Detect which cell encompasses the target text, then output its [x, y] center coordinate. 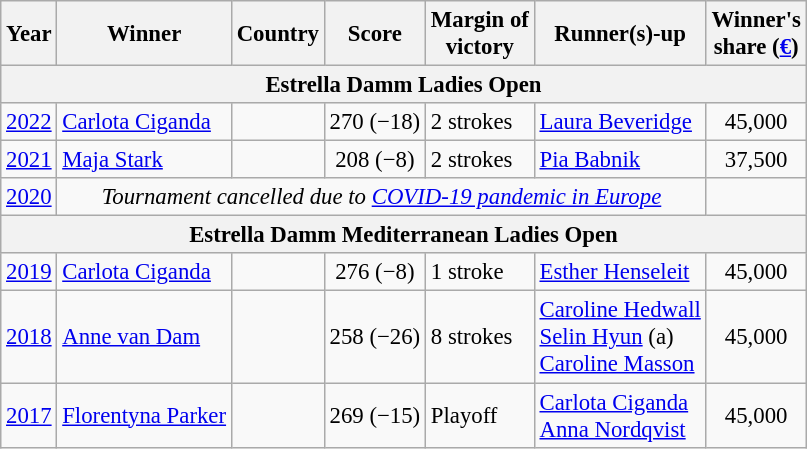
Anne van Dam [144, 337]
Carlota Ciganda Anna Nordqvist [620, 416]
269 (−15) [374, 416]
Winner [144, 34]
Estrella Damm Ladies Open [404, 85]
Year [29, 34]
Score [374, 34]
2021 [29, 160]
37,500 [756, 160]
Winner'sshare (€) [756, 34]
Playoff [480, 416]
Caroline Hedwall Selin Hyun (a) Caroline Masson [620, 337]
Maja Stark [144, 160]
Runner(s)-up [620, 34]
Tournament cancelled due to COVID-19 pandemic in Europe [382, 197]
1 stroke [480, 273]
8 strokes [480, 337]
2020 [29, 197]
276 (−8) [374, 273]
2017 [29, 416]
2018 [29, 337]
Pia Babnik [620, 160]
Estrella Damm Mediterranean Ladies Open [404, 235]
Florentyna Parker [144, 416]
Country [278, 34]
2019 [29, 273]
208 (−8) [374, 160]
270 (−18) [374, 122]
Laura Beveridge [620, 122]
Margin ofvictory [480, 34]
258 (−26) [374, 337]
2022 [29, 122]
Esther Henseleit [620, 273]
